From the cell containing the given text, extract its center point as [X, Y] coordinate. 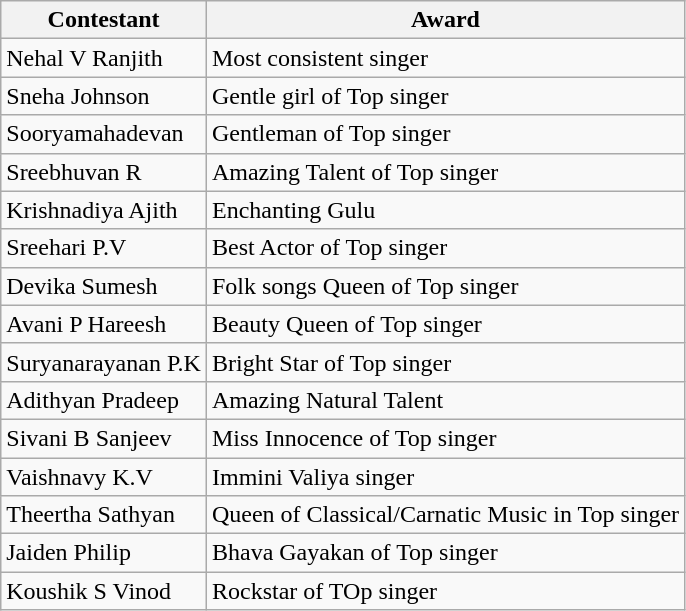
Jaiden Philip [104, 553]
Miss Innocence of Top singer [445, 438]
Sivani B Sanjeev [104, 438]
Queen of Classical/Carnatic Music in Top singer [445, 515]
Gentle girl of Top singer [445, 96]
Nehal V Ranjith [104, 58]
Krishnadiya Ajith [104, 210]
Devika Sumesh [104, 286]
Beauty Queen of Top singer [445, 324]
Bright Star of Top singer [445, 362]
Award [445, 20]
Sooryamahadevan [104, 134]
Adithyan Pradeep [104, 400]
Most consistent singer [445, 58]
Amazing Talent of Top singer [445, 172]
Contestant [104, 20]
Vaishnavy K.V [104, 477]
Best Actor of Top singer [445, 248]
Rockstar of TOp singer [445, 591]
Avani P Hareesh [104, 324]
Bhava Gayakan of Top singer [445, 553]
Enchanting Gulu [445, 210]
Amazing Natural Talent [445, 400]
Theertha Sathyan [104, 515]
Suryanarayanan P.K [104, 362]
Sreehari P.V [104, 248]
Immini Valiya singer [445, 477]
Sreebhuvan R [104, 172]
Folk songs Queen of Top singer [445, 286]
Gentleman of Top singer [445, 134]
Sneha Johnson [104, 96]
Koushik S Vinod [104, 591]
